Identify which cell holds the provided text, then report its (X, Y) central coordinate. 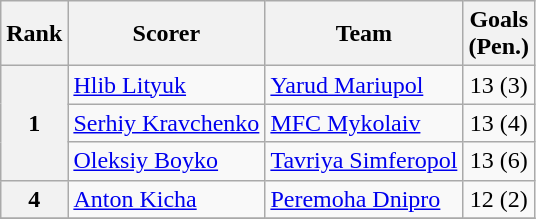
13 (3) (499, 85)
Serhiy Kravchenko (166, 123)
1 (34, 123)
Peremoha Dnipro (364, 199)
13 (6) (499, 161)
Anton Kicha (166, 199)
13 (4) (499, 123)
Goals(Pen.) (499, 34)
Oleksiy Boyko (166, 161)
Scorer (166, 34)
MFC Mykolaiv (364, 123)
Team (364, 34)
4 (34, 199)
Yarud Mariupol (364, 85)
12 (2) (499, 199)
Rank (34, 34)
Hlib Lityuk (166, 85)
Tavriya Simferopol (364, 161)
